Find where the given text appears and provide that cell's center as (x, y) coordinate. 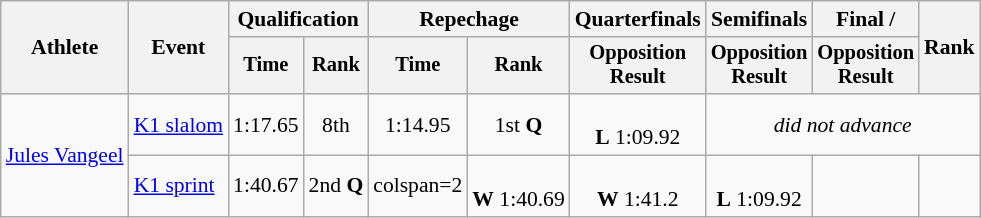
1:17.65 (266, 124)
colspan=2 (418, 186)
W 1:40.69 (518, 186)
W 1:41.2 (638, 186)
K1 sprint (178, 186)
1st Q (518, 124)
2nd Q (336, 186)
Qualification (298, 19)
1:40.67 (266, 186)
Quarterfinals (638, 19)
Repechage (469, 19)
8th (336, 124)
Jules Vangeel (65, 155)
Final / (866, 19)
Athlete (65, 48)
did not advance (843, 124)
Semifinals (760, 19)
Event (178, 48)
K1 slalom (178, 124)
1:14.95 (418, 124)
